Locate the cell with the specified text and output its [x, y] center coordinate. 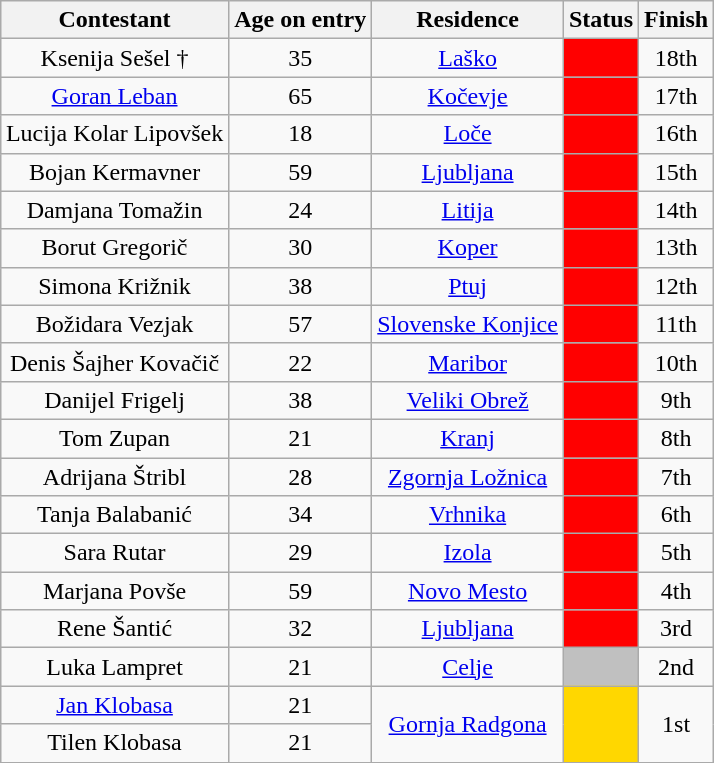
Goran Leban [114, 96]
Gornja Radgona [468, 724]
65 [300, 96]
Rene Šantić [114, 629]
Marjana Povše [114, 591]
Loče [468, 134]
Slovenske Konjice [468, 324]
30 [300, 248]
Simona Križnik [114, 286]
Adrijana Štribl [114, 477]
34 [300, 515]
Litija [468, 210]
Tanja Balabanić [114, 515]
Veliki Obrež [468, 400]
Kočevje [468, 96]
Ksenija Sešel † [114, 58]
Božidara Vezjak [114, 324]
8th [676, 438]
10th [676, 362]
Zgornja Ložnica [468, 477]
Vrhnika [468, 515]
Kranj [468, 438]
Danijel Frigelj [114, 400]
28 [300, 477]
1st [676, 724]
57 [300, 324]
Jan Klobasa [114, 705]
3rd [676, 629]
9th [676, 400]
Laško [468, 58]
11th [676, 324]
15th [676, 172]
32 [300, 629]
Maribor [468, 362]
Age on entry [300, 20]
Damjana Tomažin [114, 210]
2nd [676, 667]
22 [300, 362]
Status [600, 20]
35 [300, 58]
Novo Mesto [468, 591]
Tilen Klobasa [114, 743]
6th [676, 515]
Luka Lampret [114, 667]
Ptuj [468, 286]
Koper [468, 248]
13th [676, 248]
5th [676, 553]
12th [676, 286]
Residence [468, 20]
Izola [468, 553]
Borut Gregorič [114, 248]
Denis Šajher Kovačič [114, 362]
Contestant [114, 20]
Lucija Kolar Lipovšek [114, 134]
16th [676, 134]
18 [300, 134]
17th [676, 96]
29 [300, 553]
Finish [676, 20]
Bojan Kermavner [114, 172]
4th [676, 591]
18th [676, 58]
14th [676, 210]
Sara Rutar [114, 553]
7th [676, 477]
24 [300, 210]
Celje [468, 667]
Tom Zupan [114, 438]
